Return (x, y) of the center of cell containing provided text 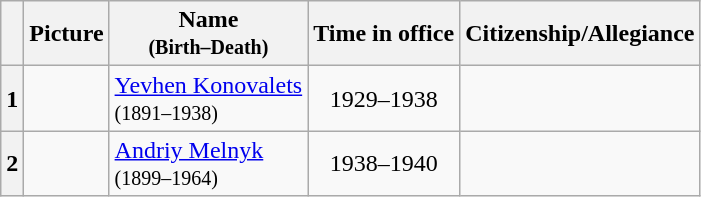
Name(Birth–Death) (208, 34)
Time in office (384, 34)
2 (12, 164)
1929–1938 (384, 98)
Citizenship/Allegiance (580, 34)
1 (12, 98)
Yevhen Konovalets(1891–1938) (208, 98)
1938–1940 (384, 164)
Picture (66, 34)
Andriy Melnyk(1899–1964) (208, 164)
